Return (X, Y) of the center of cell containing provided text 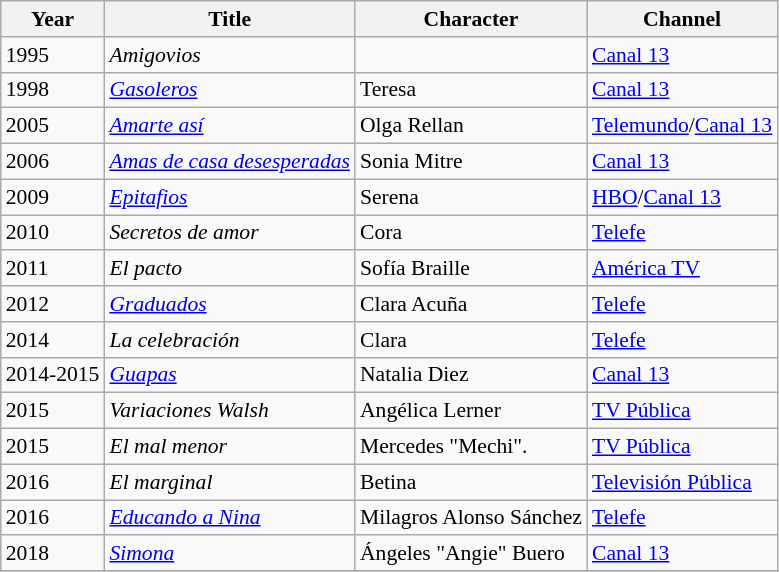
Variaciones Walsh (230, 411)
Ángeles "Angie" Buero (471, 554)
Year (53, 19)
Amarte así (230, 126)
El mal menor (230, 447)
2006 (53, 162)
Amigovios (230, 55)
Olga Rellan (471, 126)
2014 (53, 340)
Telemundo/Canal 13 (682, 126)
América TV (682, 269)
Channel (682, 19)
Serena (471, 197)
2009 (53, 197)
2005 (53, 126)
Secretos de amor (230, 233)
Guapas (230, 375)
Teresa (471, 90)
Epitafios (230, 197)
Cora (471, 233)
2018 (53, 554)
2010 (53, 233)
2011 (53, 269)
El pacto (230, 269)
Milagros Alonso Sánchez (471, 518)
1995 (53, 55)
Mercedes "Mechi". (471, 447)
Simona (230, 554)
Amas de casa desesperadas (230, 162)
HBO/Canal 13 (682, 197)
Clara Acuña (471, 304)
Angélica Lerner (471, 411)
El marginal (230, 482)
Graduados (230, 304)
Sonia Mitre (471, 162)
Clara (471, 340)
Gasoleros (230, 90)
Character (471, 19)
Sofía Braille (471, 269)
2014-2015 (53, 375)
Natalia Diez (471, 375)
1998 (53, 90)
Betina (471, 482)
La celebración (230, 340)
2012 (53, 304)
Televisión Pública (682, 482)
Educando a Nina (230, 518)
Title (230, 19)
